Extract the [X, Y] coordinate from the center of the cell holding the provided text.  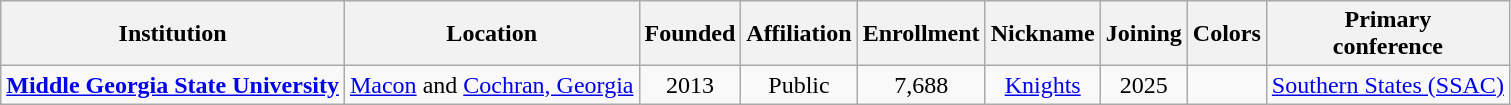
Colors [1226, 34]
Primaryconference [1388, 34]
Knights [1042, 85]
Joining [1144, 34]
Affiliation [799, 34]
Nickname [1042, 34]
Location [492, 34]
Institution [173, 34]
7,688 [921, 85]
Public [799, 85]
2013 [690, 85]
Macon and Cochran, Georgia [492, 85]
Enrollment [921, 34]
2025 [1144, 85]
Founded [690, 34]
Middle Georgia State University [173, 85]
Southern States (SSAC) [1388, 85]
